Return (X, Y) of the center of cell containing provided text 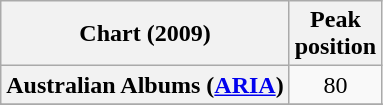
Peakposition (335, 34)
Australian Albums (ARIA) (145, 85)
Chart (2009) (145, 34)
80 (335, 85)
